Return (x, y) of the center of cell containing provided text 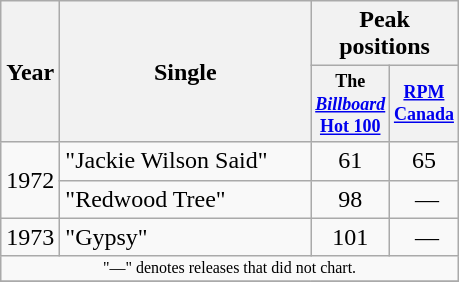
"Jackie Wilson Said" (186, 161)
"—" denotes releases that did not chart. (230, 268)
"Gypsy" (186, 237)
The Billboard Hot 100 (350, 104)
101 (350, 237)
61 (350, 161)
RPM Canada (424, 104)
Single (186, 72)
1972 (30, 180)
Peak positions (384, 34)
65 (424, 161)
1973 (30, 237)
Year (30, 72)
98 (350, 199)
"Redwood Tree" (186, 199)
